Locate the cell with the specified text and output its (x, y) center coordinate. 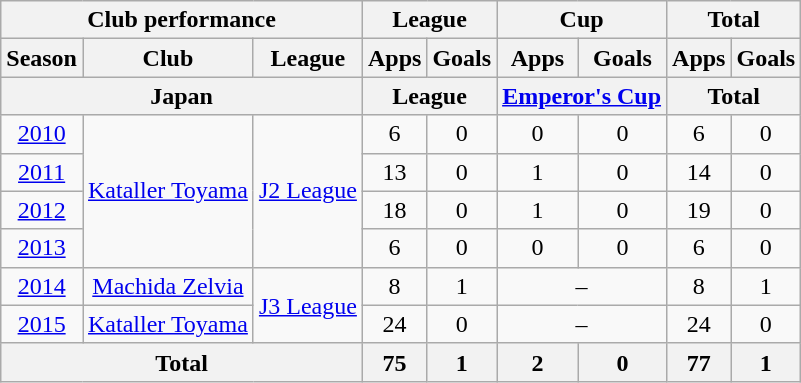
2 (538, 362)
Cup (582, 20)
Japan (182, 96)
J2 League (308, 191)
14 (699, 172)
77 (699, 362)
13 (394, 172)
J3 League (308, 305)
2013 (42, 248)
19 (699, 210)
2010 (42, 134)
Emperor's Cup (582, 96)
Club performance (182, 20)
75 (394, 362)
Club (168, 58)
Season (42, 58)
2011 (42, 172)
18 (394, 210)
2014 (42, 286)
2015 (42, 324)
Machida Zelvia (168, 286)
2012 (42, 210)
